Capture the cell that displays the provided text and extract its (x, y) central coordinate. 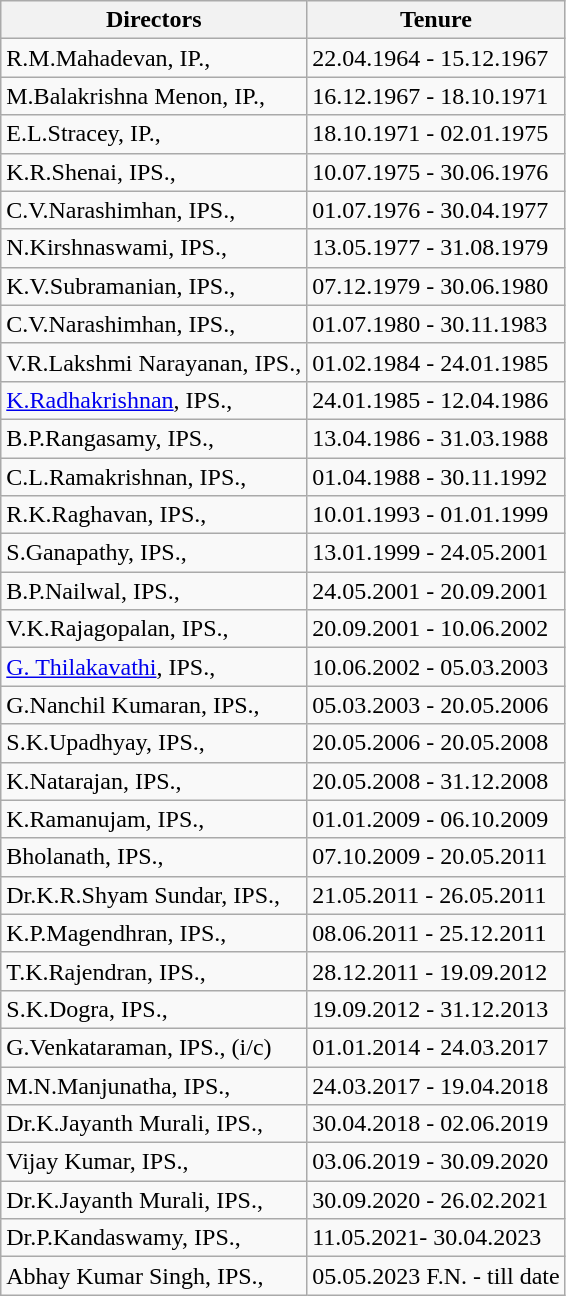
Tenure (436, 20)
30.09.2020 - 26.02.2021 (436, 1200)
M.N.Manjunatha, IPS., (154, 1085)
Vijay Kumar, IPS., (154, 1162)
19.09.2012 - 31.12.2013 (436, 1009)
05.05.2023 F.N. - till date (436, 1276)
28.12.2011 - 19.09.2012 (436, 971)
V.R.Lakshmi Narayanan, IPS., (154, 362)
24.05.2001 - 20.09.2001 (436, 591)
K.Ramanujam, IPS., (154, 819)
22.04.1964 - 15.12.1967 (436, 58)
01.01.2009 - 06.10.2009 (436, 819)
13.05.1977 - 31.08.1979 (436, 248)
C.L.Ramakrishnan, IPS., (154, 477)
05.03.2003 - 20.05.2006 (436, 705)
G.Venkataraman, IPS., (i/c) (154, 1047)
E.L.Stracey, IP., (154, 134)
13.04.1986 - 31.03.1988 (436, 438)
K.R.Shenai, IPS., (154, 172)
Dr.K.R.Shyam Sundar, IPS., (154, 895)
B.P.Nailwal, IPS., (154, 591)
01.01.2014 - 24.03.2017 (436, 1047)
11.05.2021- 30.04.2023 (436, 1238)
21.05.2011 - 26.05.2011 (436, 895)
Directors (154, 20)
N.Kirshnaswami, IPS., (154, 248)
S.K.Dogra, IPS., (154, 1009)
K.Radhakrishnan, IPS., (154, 400)
16.12.1967 - 18.10.1971 (436, 96)
R.M.Mahadevan, IP., (154, 58)
V.K.Rajagopalan, IPS., (154, 629)
10.01.1993 - 01.01.1999 (436, 515)
20.09.2001 - 10.06.2002 (436, 629)
01.02.1984 - 24.01.1985 (436, 362)
M.Balakrishna Menon, IP., (154, 96)
01.07.1980 - 30.11.1983 (436, 324)
08.06.2011 - 25.12.2011 (436, 933)
K.P.Magendhran, IPS., (154, 933)
10.07.1975 - 30.06.1976 (436, 172)
01.07.1976 - 30.04.1977 (436, 210)
B.P.Rangasamy, IPS., (154, 438)
07.12.1979 - 30.06.1980 (436, 286)
G. Thilakavathi, IPS., (154, 667)
Abhay Kumar Singh, IPS., (154, 1276)
20.05.2006 - 20.05.2008 (436, 743)
13.01.1999 - 24.05.2001 (436, 553)
24.01.1985 - 12.04.1986 (436, 400)
G.Nanchil Kumaran, IPS., (154, 705)
Bholanath, IPS., (154, 857)
T.K.Rajendran, IPS., (154, 971)
S.Ganapathy, IPS., (154, 553)
10.06.2002 - 05.03.2003 (436, 667)
20.05.2008 - 31.12.2008 (436, 781)
24.03.2017 - 19.04.2018 (436, 1085)
01.04.1988 - 30.11.1992 (436, 477)
S.K.Upadhyay, IPS., (154, 743)
18.10.1971 - 02.01.1975 (436, 134)
Dr.P.Kandaswamy, IPS., (154, 1238)
K.V.Subramanian, IPS., (154, 286)
K.Natarajan, IPS., (154, 781)
30.04.2018 - 02.06.2019 (436, 1124)
07.10.2009 - 20.05.2011 (436, 857)
R.K.Raghavan, IPS., (154, 515)
03.06.2019 - 30.09.2020 (436, 1162)
